Provide the [x, y] coordinate of the cell's center where the given text is located.  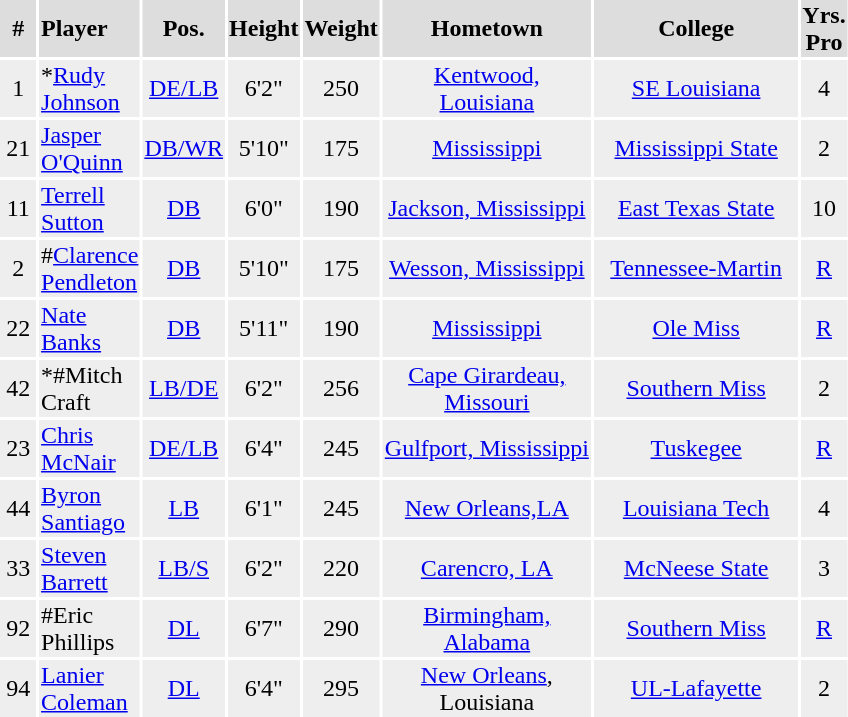
Yrs. Pro [824, 28]
250 [341, 88]
Kentwood, Louisiana [486, 88]
23 [18, 448]
3 [824, 568]
Byron Santiago [90, 508]
290 [341, 628]
10 [824, 208]
Tuskegee [696, 448]
Tennessee-Martin [696, 268]
Birmingham, Alabama [486, 628]
94 [18, 688]
22 [18, 328]
6'0" [264, 208]
Player [90, 28]
LB/DE [184, 388]
Pos. [184, 28]
42 [18, 388]
#Eric Phillips [90, 628]
*Rudy Johnson [90, 88]
UL-Lafayette [696, 688]
Jackson, Mississippi [486, 208]
44 [18, 508]
220 [341, 568]
New Orleans, Louisiana [486, 688]
Chris McNair [90, 448]
Terrell Sutton [90, 208]
21 [18, 148]
Jasper O'Quinn [90, 148]
East Texas State [696, 208]
Louisiana Tech [696, 508]
Carencro, LA [486, 568]
LB/S [184, 568]
DB/WR [184, 148]
1 [18, 88]
Lanier Coleman [90, 688]
Nate Banks [90, 328]
Height [264, 28]
*#Mitch Craft [90, 388]
92 [18, 628]
LB [184, 508]
Weight [341, 28]
Steven Barrett [90, 568]
Cape Girardeau, Missouri [486, 388]
Ole Miss [696, 328]
# [18, 28]
SE Louisiana [696, 88]
6'1" [264, 508]
6'7" [264, 628]
Mississippi State [696, 148]
#Clarence Pendleton [90, 268]
McNeese State [696, 568]
11 [18, 208]
5'11" [264, 328]
Wesson, Mississippi [486, 268]
New Orleans,LA [486, 508]
College [696, 28]
33 [18, 568]
Gulfport, Mississippi [486, 448]
295 [341, 688]
256 [341, 388]
Hometown [486, 28]
